Find where the given text appears and provide that cell's center as [X, Y] coordinate. 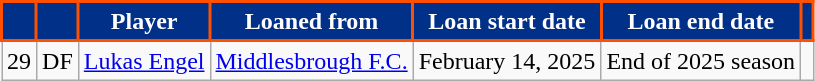
DF [58, 60]
29 [20, 60]
End of 2025 season [701, 60]
Player [144, 22]
Middlesbrough F.C. [312, 60]
Loaned from [312, 22]
February 14, 2025 [507, 60]
Lukas Engel [144, 60]
Loan start date [507, 22]
Loan end date [701, 22]
